Return [x, y] of the center of cell containing provided text 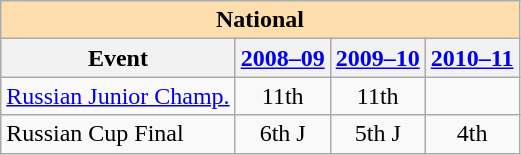
5th J [378, 134]
Russian Cup Final [118, 134]
4th [472, 134]
National [260, 20]
Russian Junior Champ. [118, 96]
6th J [282, 134]
2008–09 [282, 58]
Event [118, 58]
2009–10 [378, 58]
2010–11 [472, 58]
